From the cell containing the given text, extract its center point as (x, y) coordinate. 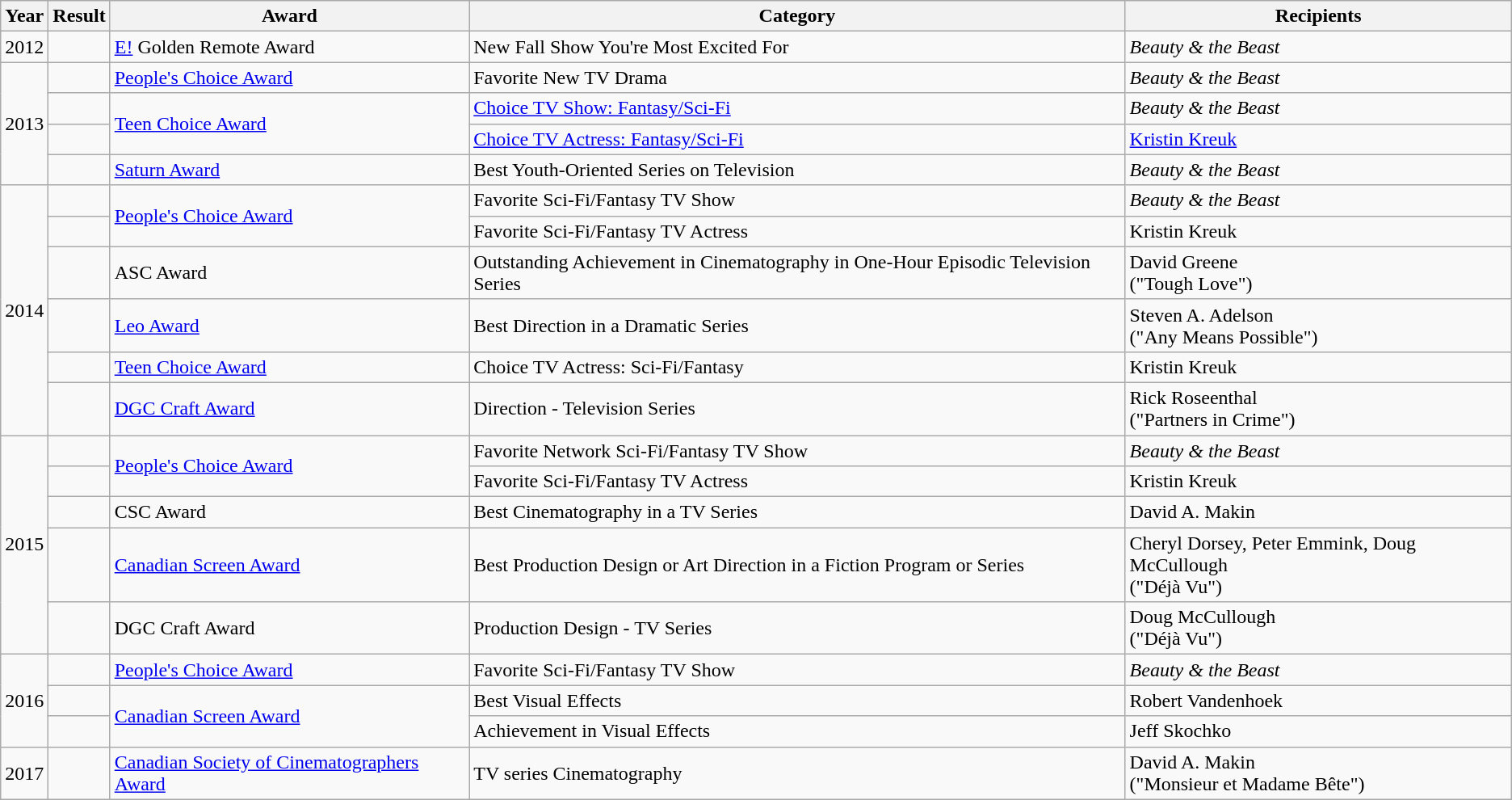
Direction - Television Series (797, 409)
Favorite New TV Drama (797, 78)
Recipients (1318, 16)
Cheryl Dorsey, Peter Emmink, Doug McCullough("Déjà Vu") (1318, 565)
Production Design - TV Series (797, 629)
2015 (24, 545)
2012 (24, 47)
Result (79, 16)
Award (289, 16)
E! Golden Remote Award (289, 47)
Choice TV Actress: Fantasy/Sci-Fi (797, 139)
2014 (24, 310)
2017 (24, 773)
Best Cinematography in a TV Series (797, 512)
Rick Roseenthal("Partners in Crime") (1318, 409)
Year (24, 16)
Choice TV Actress: Sci-Fi/Fantasy (797, 367)
Choice TV Show: Fantasy/Sci-Fi (797, 108)
2016 (24, 701)
New Fall Show You're Most Excited For (797, 47)
David Greene("Tough Love") (1318, 273)
TV series Cinematography (797, 773)
Favorite Network Sci-Fi/Fantasy TV Show (797, 450)
Achievement in Visual Effects (797, 731)
Doug McCullough("Déjà Vu") (1318, 629)
2013 (24, 124)
David A. Makin("Monsieur et Madame Bête") (1318, 773)
Best Production Design or Art Direction in a Fiction Program or Series (797, 565)
Canadian Society of Cinematographers Award (289, 773)
Outstanding Achievement in Cinematography in One-Hour Episodic Television Series (797, 273)
Saturn Award (289, 170)
Robert Vandenhoek (1318, 701)
ASC Award (289, 273)
CSC Award (289, 512)
Steven A. Adelson("Any Means Possible") (1318, 325)
Category (797, 16)
Best Youth-Oriented Series on Television (797, 170)
Jeff Skochko (1318, 731)
Best Direction in a Dramatic Series (797, 325)
Best Visual Effects (797, 701)
David A. Makin (1318, 512)
Leo Award (289, 325)
